From the cell containing the given text, extract its center point as [x, y] coordinate. 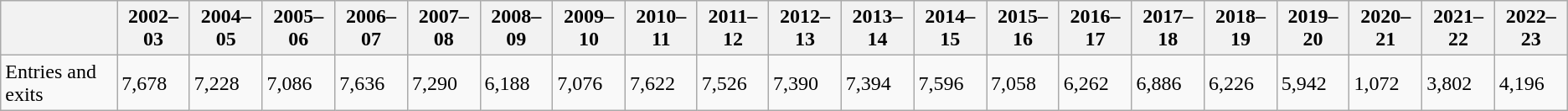
2017–18 [1168, 29]
2009–10 [590, 29]
4,196 [1531, 82]
7,076 [590, 82]
6,226 [1241, 82]
5,942 [1313, 82]
7,596 [950, 82]
7,390 [806, 82]
2002–03 [154, 29]
2021–22 [1459, 29]
Entries and exits [59, 82]
7,394 [878, 82]
2020–21 [1385, 29]
2018–19 [1241, 29]
2011–12 [732, 29]
2004–05 [226, 29]
2010–11 [661, 29]
2016–17 [1096, 29]
7,228 [226, 82]
2006–07 [372, 29]
2022–23 [1531, 29]
3,802 [1459, 82]
7,290 [444, 82]
6,262 [1096, 82]
1,072 [1385, 82]
2014–15 [950, 29]
2007–08 [444, 29]
2008–09 [516, 29]
7,678 [154, 82]
2012–13 [806, 29]
6,886 [1168, 82]
7,636 [372, 82]
6,188 [516, 82]
2013–14 [878, 29]
7,622 [661, 82]
7,086 [298, 82]
7,526 [732, 82]
2019–20 [1313, 29]
2005–06 [298, 29]
7,058 [1024, 82]
2015–16 [1024, 29]
